Output the [x, y] coordinate of the center of the cell containing the given text.  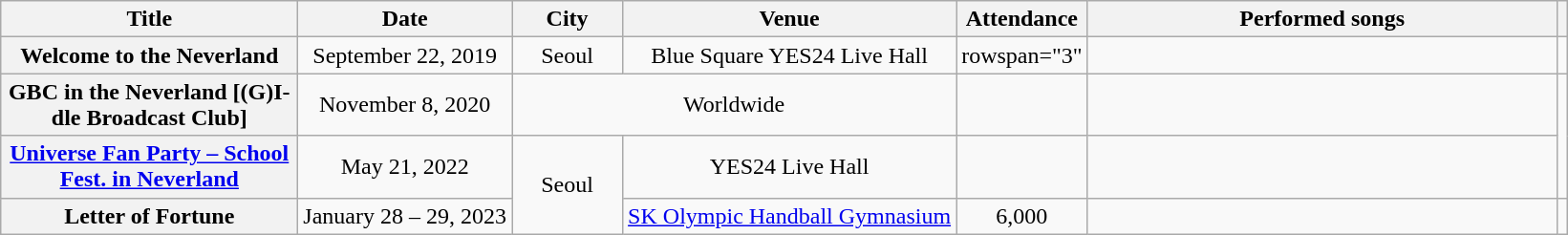
SK Olympic Handball Gymnasium [789, 216]
Performed songs [1322, 19]
Date [405, 19]
Letter of Fortune [149, 216]
Title [149, 19]
November 8, 2020 [405, 105]
GBC in the Neverland [(G)I-dle Broadcast Club] [149, 105]
City [568, 19]
September 22, 2019 [405, 55]
Venue [789, 19]
Attendance [1022, 19]
Blue Square YES24 Live Hall [789, 55]
Worldwide [734, 105]
Welcome to the Neverland [149, 55]
May 21, 2022 [405, 166]
Universe Fan Party – School Fest. in Neverland [149, 166]
6,000 [1022, 216]
YES24 Live Hall [789, 166]
rowspan="3" [1022, 55]
January 28 – 29, 2023 [405, 216]
